From the cell containing the given text, extract its center point as (X, Y) coordinate. 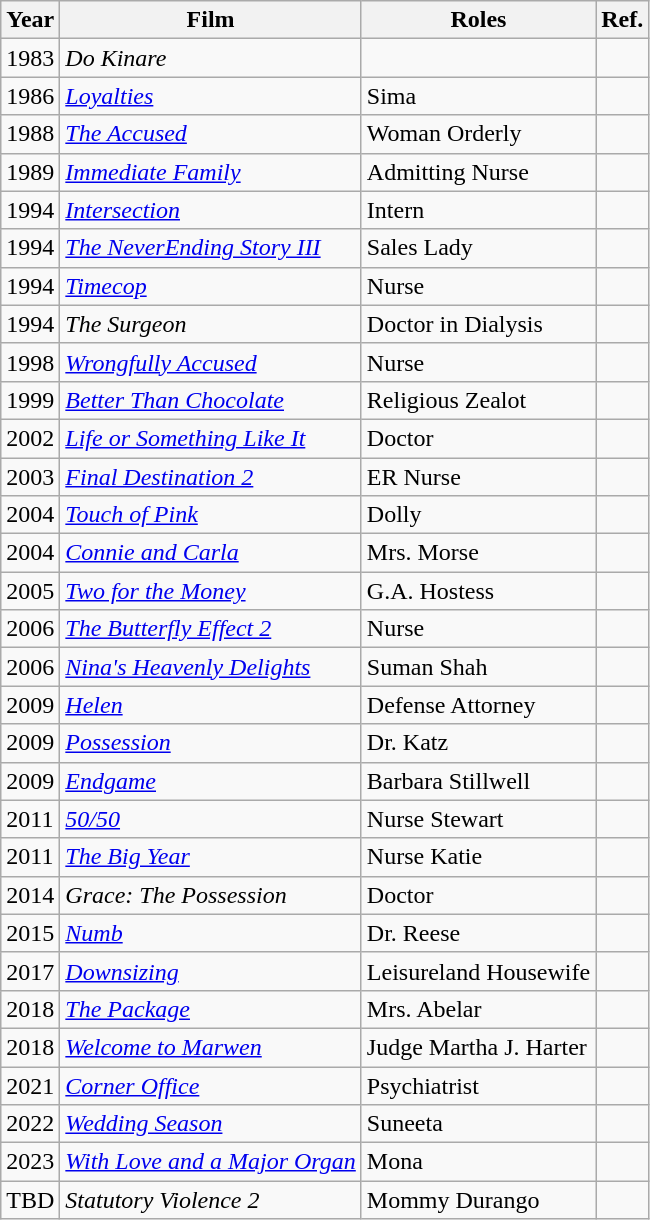
Life or Something Like It (211, 438)
2023 (30, 1162)
Grace: The Possession (211, 895)
The Butterfly Effect 2 (211, 629)
Endgame (211, 781)
Immediate Family (211, 172)
The NeverEnding Story III (211, 248)
Admitting Nurse (478, 172)
2005 (30, 591)
Sima (478, 96)
Downsizing (211, 971)
Roles (478, 20)
Nina's Heavenly Delights (211, 667)
Psychiatrist (478, 1085)
1988 (30, 134)
TBD (30, 1200)
Ref. (622, 20)
Intern (478, 210)
Dolly (478, 515)
Mommy Durango (478, 1200)
1989 (30, 172)
Wedding Season (211, 1124)
Touch of Pink (211, 515)
2014 (30, 895)
Film (211, 20)
Possession (211, 743)
The Package (211, 1009)
Nurse Stewart (478, 819)
2017 (30, 971)
Corner Office (211, 1085)
With Love and a Major Organ (211, 1162)
1983 (30, 58)
1999 (30, 400)
Wrongfully Accused (211, 362)
2003 (30, 477)
Leisureland Housewife (478, 971)
Doctor in Dialysis (478, 324)
Year (30, 20)
Do Kinare (211, 58)
1998 (30, 362)
Barbara Stillwell (478, 781)
2022 (30, 1124)
Judge Martha J. Harter (478, 1047)
Final Destination 2 (211, 477)
Helen (211, 705)
Numb (211, 933)
Dr. Reese (478, 933)
ER Nurse (478, 477)
Intersection (211, 210)
The Surgeon (211, 324)
Mrs. Morse (478, 553)
2021 (30, 1085)
Suman Shah (478, 667)
The Big Year (211, 857)
Connie and Carla (211, 553)
Religious Zealot (478, 400)
Dr. Katz (478, 743)
Timecop (211, 286)
Two for the Money (211, 591)
The Accused (211, 134)
Nurse Katie (478, 857)
2002 (30, 438)
2015 (30, 933)
Mrs. Abelar (478, 1009)
Welcome to Marwen (211, 1047)
50/50 (211, 819)
G.A. Hostess (478, 591)
Mona (478, 1162)
Defense Attorney (478, 705)
Woman Orderly (478, 134)
Suneeta (478, 1124)
Better Than Chocolate (211, 400)
1986 (30, 96)
Sales Lady (478, 248)
Statutory Violence 2 (211, 1200)
Loyalties (211, 96)
